From the cell containing the given text, extract its center point as [x, y] coordinate. 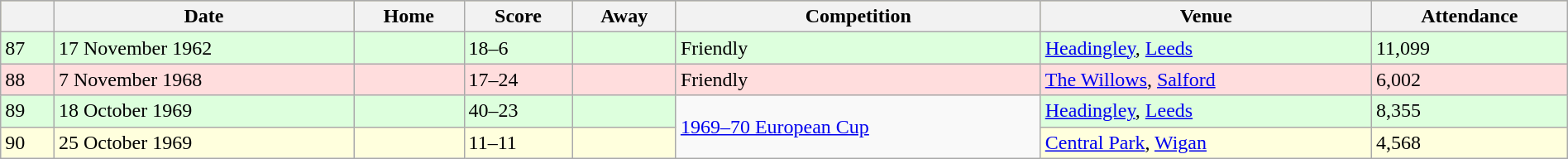
Home [409, 17]
4,568 [1469, 142]
7 November 1968 [203, 79]
90 [28, 142]
Competition [858, 17]
Away [624, 17]
88 [28, 79]
Venue [1206, 17]
40–23 [518, 111]
89 [28, 111]
Central Park, Wigan [1206, 142]
87 [28, 48]
Score [518, 17]
Date [203, 17]
18–6 [518, 48]
18 October 1969 [203, 111]
The Willows, Salford [1206, 79]
11,099 [1469, 48]
25 October 1969 [203, 142]
8,355 [1469, 111]
17 November 1962 [203, 48]
11–11 [518, 142]
Attendance [1469, 17]
1969–70 European Cup [858, 127]
6,002 [1469, 79]
17–24 [518, 79]
